Return the [X, Y] coordinate for the center point of the cell that contains the specified text.  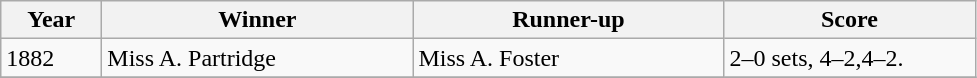
Miss A. Foster [568, 58]
Runner-up [568, 20]
1882 [52, 58]
Miss A. Partridge [258, 58]
2–0 sets, 4–2,4–2. [850, 58]
Score [850, 20]
Winner [258, 20]
Year [52, 20]
